Determine the (x, y) coordinate at the center of the cell enclosing the given text.  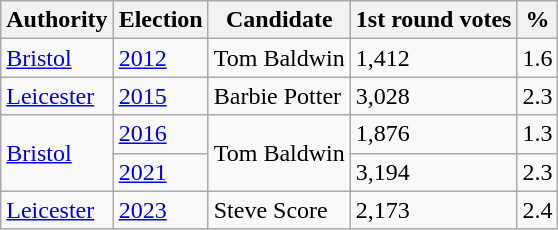
2012 (160, 58)
Election (160, 20)
2.4 (538, 210)
2015 (160, 96)
1,412 (434, 58)
Barbie Potter (279, 96)
3,028 (434, 96)
2,173 (434, 210)
2021 (160, 172)
1,876 (434, 134)
2023 (160, 210)
1st round votes (434, 20)
Authority (57, 20)
3,194 (434, 172)
2016 (160, 134)
Steve Score (279, 210)
1.3 (538, 134)
Candidate (279, 20)
1.6 (538, 58)
% (538, 20)
